Find where the given text appears and provide that cell's center as [X, Y] coordinate. 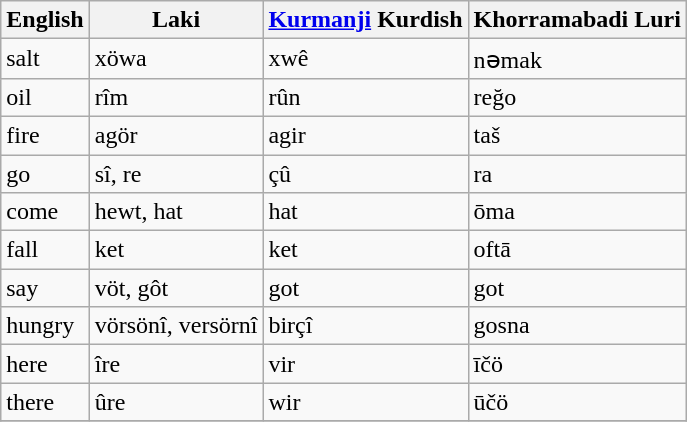
fire [45, 135]
salt [45, 59]
çû [366, 173]
agör [176, 135]
here [45, 364]
xöwa [176, 59]
Khorramabadi Luri [577, 20]
ōma [577, 212]
birçî [366, 326]
oil [45, 97]
ūčö [577, 402]
Laki [176, 20]
vir [366, 364]
reğo [577, 97]
Kurmanji Kurdish [366, 20]
agir [366, 135]
hungry [45, 326]
fall [45, 250]
hat [366, 212]
taš [577, 135]
hewt, hat [176, 212]
there [45, 402]
xwê [366, 59]
rîm [176, 97]
English [45, 20]
sî, re [176, 173]
īčö [577, 364]
go [45, 173]
vörsönî, versörnî [176, 326]
ûre [176, 402]
vöt, gôt [176, 288]
wir [366, 402]
oftā [577, 250]
come [45, 212]
ra [577, 173]
gosna [577, 326]
îre [176, 364]
rûn [366, 97]
say [45, 288]
nəmak [577, 59]
